Provide the (X, Y) coordinate of the cell's center where the given text is located.  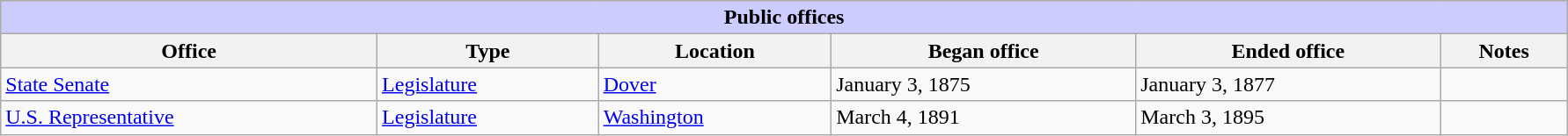
January 3, 1875 (984, 84)
Type (488, 51)
Washington (714, 118)
Dover (714, 84)
March 3, 1895 (1288, 118)
Notes (1505, 51)
January 3, 1877 (1288, 84)
State Senate (189, 84)
Began office (984, 51)
Location (714, 51)
March 4, 1891 (984, 118)
Ended office (1288, 51)
Office (189, 51)
U.S. Representative (189, 118)
Public offices (785, 18)
